Capture the cell that displays the provided text and extract its (x, y) central coordinate. 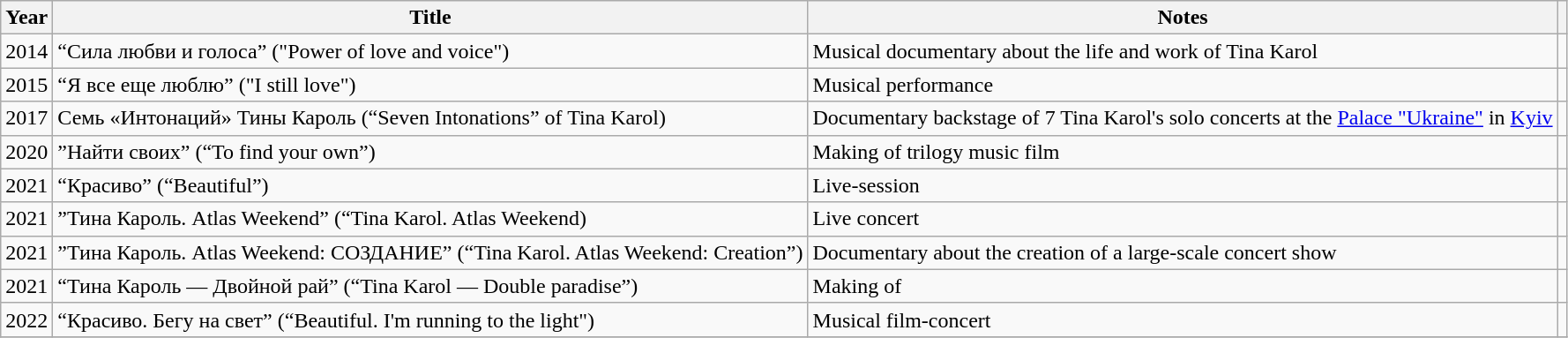
2020 (26, 152)
Documentary about the creation of a large-scale concert show (1183, 252)
Notes (1183, 18)
2015 (26, 85)
“Я все еще люблю” ("I still love") (430, 85)
Title (430, 18)
Live-session (1183, 185)
”Найти своих” (“To find your own”) (430, 152)
Documentary backstage of 7 Tina Karol's solo concerts at the Palace "Ukraine" in Kyiv (1183, 118)
2017 (26, 118)
2014 (26, 51)
“Красиво. Бегу на свет” (“Beautiful. I'm running to the light") (430, 319)
“Красиво” (“Beautiful”) (430, 185)
Musical documentary about the life and work of Tina Karol (1183, 51)
Семь «Интонаций» Тины Кароль (“Seven Intonations” of Tina Karol) (430, 118)
2022 (26, 319)
Making of (1183, 286)
Making of trilogy music film (1183, 152)
Live concert (1183, 219)
Musical performance (1183, 85)
”Тина Кароль. Atlas Weekend” (“Tina Karol. Atlas Weekend) (430, 219)
“Тина Кароль — Двойной рай” (“Tina Karol — Double paradise”) (430, 286)
”Тина Кароль. Atlas Weekend: СОЗДАНИЕ” (“Tina Karol. Atlas Weekend: Creation”) (430, 252)
“Сила любви и голоса” ("Power of love and voice") (430, 51)
Musical film-concert (1183, 319)
Year (26, 18)
